From the cell containing the given text, extract its center point as [X, Y] coordinate. 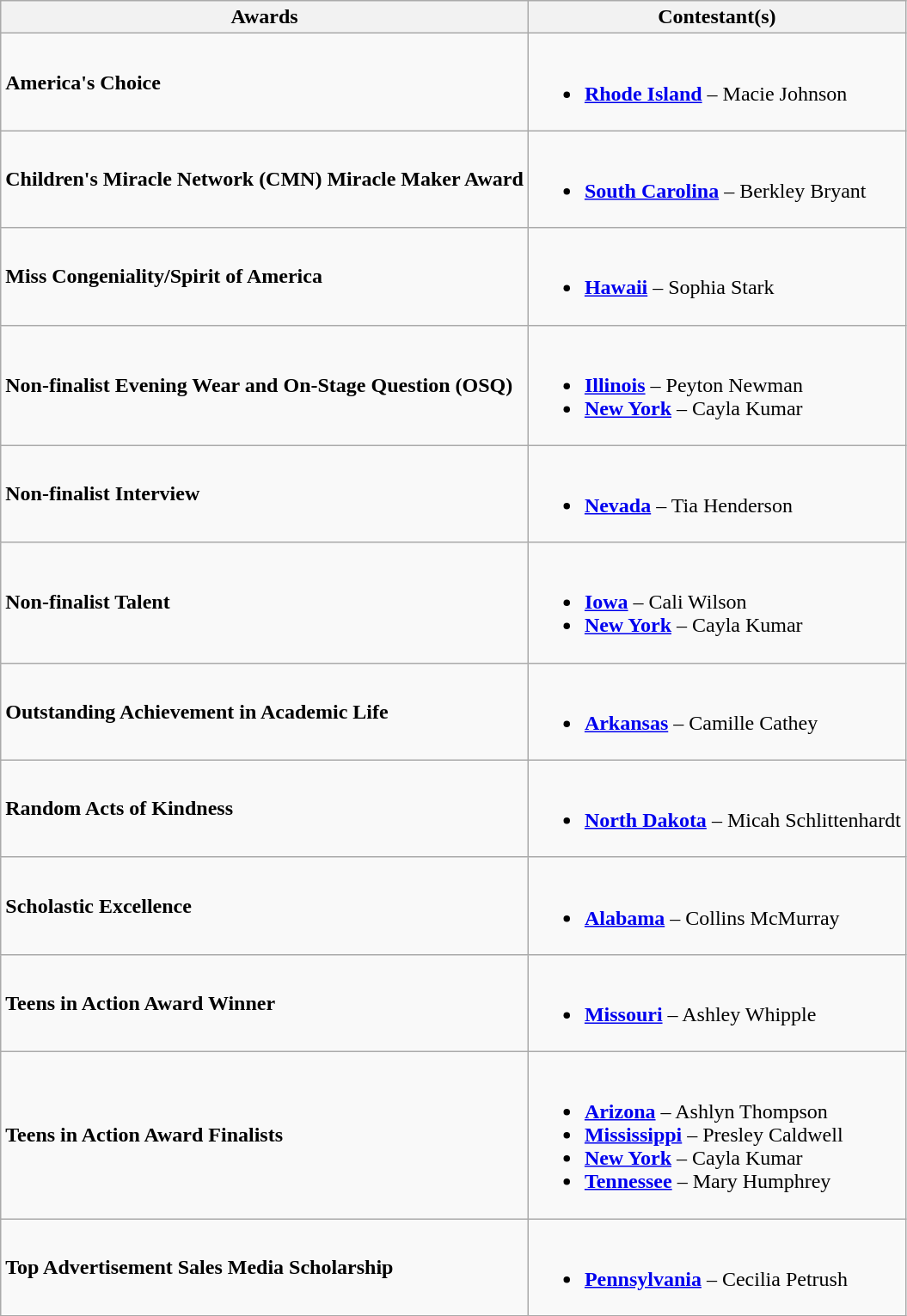
Random Acts of Kindness [265, 808]
Nevada – Tia Henderson [717, 493]
Iowa – Cali Wilson New York – Cayla Kumar [717, 603]
Pennsylvania – Cecilia Petrush [717, 1267]
Arizona – Ashlyn Thompson Mississippi – Presley Caldwell New York – Cayla Kumar Tennessee – Mary Humphrey [717, 1135]
Arkansas – Camille Cathey [717, 712]
Rhode Island – Macie Johnson [717, 83]
Outstanding Achievement in Academic Life [265, 712]
Alabama – Collins McMurray [717, 906]
Children's Miracle Network (CMN) Miracle Maker Award [265, 179]
Top Advertisement Sales Media Scholarship [265, 1267]
Missouri – Ashley Whipple [717, 1002]
Scholastic Excellence [265, 906]
South Carolina – Berkley Bryant [717, 179]
America's Choice [265, 83]
Non-finalist Interview [265, 493]
North Dakota – Micah Schlittenhardt [717, 808]
Contestant(s) [717, 17]
Hawaii – Sophia Stark [717, 277]
Non-finalist Talent [265, 603]
Teens in Action Award Winner [265, 1002]
Awards [265, 17]
Illinois – Peyton Newman New York – Cayla Kumar [717, 385]
Teens in Action Award Finalists [265, 1135]
Miss Congeniality/Spirit of America [265, 277]
Non-finalist Evening Wear and On-Stage Question (OSQ) [265, 385]
